Pinpoint the cell where the given text exists, returning its (X, Y) midpoint coordinate. 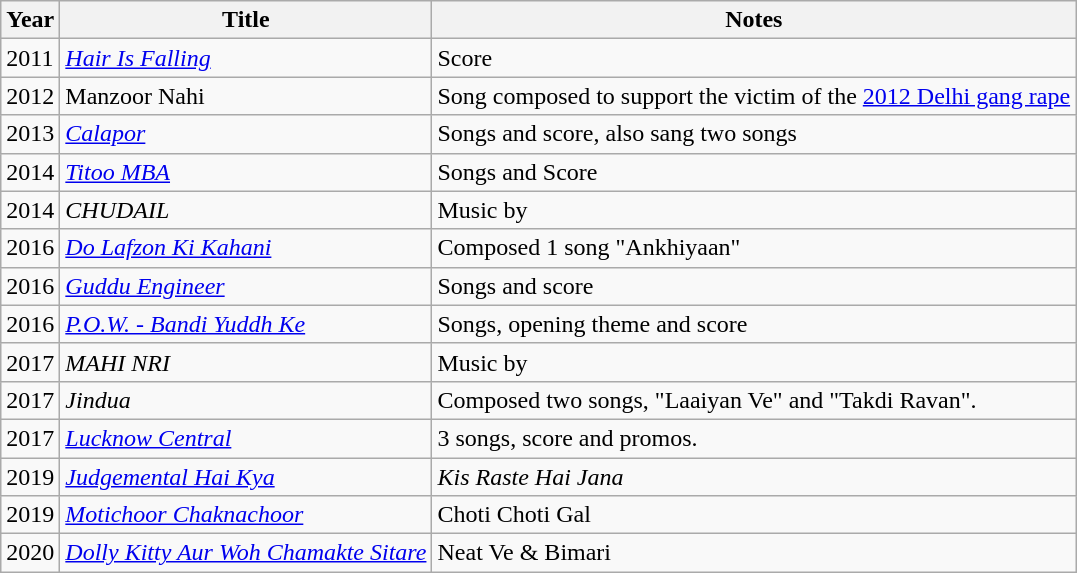
Judgemental Hai Kya (246, 477)
MAHI NRI (246, 362)
Songs and score (754, 286)
Year (30, 20)
Motichoor Chaknachoor (246, 515)
Score (754, 58)
Do Lafzon Ki Kahani (246, 248)
Neat Ve & Bimari (754, 553)
Lucknow Central (246, 438)
Jindua (246, 400)
Kis Raste Hai Jana (754, 477)
Guddu Engineer (246, 286)
2013 (30, 134)
Dolly Kitty Aur Woh Chamakte Sitare (246, 553)
2011 (30, 58)
P.O.W. - Bandi Yuddh Ke (246, 324)
3 songs, score and promos. (754, 438)
Composed 1 song "Ankhiyaan" (754, 248)
2020 (30, 553)
Calapor (246, 134)
Title (246, 20)
2012 (30, 96)
Composed two songs, "Laaiyan Ve" and "Takdi Ravan". (754, 400)
Titoo MBA (246, 172)
Manzoor Nahi (246, 96)
Notes (754, 20)
Songs, opening theme and score (754, 324)
Songs and score, also sang two songs (754, 134)
Song composed to support the victim of the 2012 Delhi gang rape (754, 96)
Songs and Score (754, 172)
CHUDAIL (246, 210)
Choti Choti Gal (754, 515)
Hair Is Falling (246, 58)
